Search for the cell housing the specified text and yield its [x, y] center coordinate. 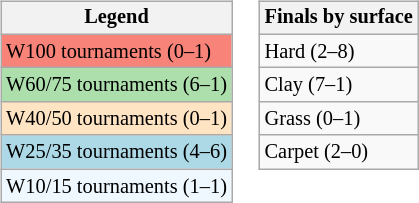
Legend [116, 18]
Clay (7–1) [339, 85]
W60/75 tournaments (6–1) [116, 85]
W25/35 tournaments (4–6) [116, 152]
Carpet (2–0) [339, 152]
W10/15 tournaments (1–1) [116, 186]
W40/50 tournaments (0–1) [116, 119]
Grass (0–1) [339, 119]
Finals by surface [339, 18]
Hard (2–8) [339, 51]
W100 tournaments (0–1) [116, 51]
